Identify which cell holds the provided text, then report its [X, Y] central coordinate. 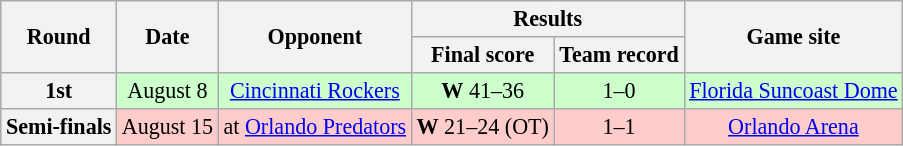
Cincinnati Rockers [314, 90]
August 15 [168, 126]
W 41–36 [482, 90]
Semi-finals [59, 126]
Results [548, 18]
1st [59, 90]
W 21–24 (OT) [482, 126]
Opponent [314, 36]
at Orlando Predators [314, 126]
Game site [794, 36]
Team record [619, 54]
Final score [482, 54]
Florida Suncoast Dome [794, 90]
Round [59, 36]
August 8 [168, 90]
1–1 [619, 126]
Orlando Arena [794, 126]
1–0 [619, 90]
Date [168, 36]
